Search for the cell housing the specified text and yield its (X, Y) center coordinate. 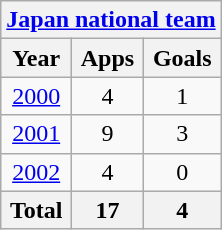
Apps (108, 58)
Japan national team (111, 20)
2001 (36, 134)
1 (182, 96)
Goals (182, 58)
Year (36, 58)
17 (108, 210)
2002 (36, 172)
3 (182, 134)
0 (182, 172)
Total (36, 210)
2000 (36, 96)
9 (108, 134)
